Search for the cell housing the specified text and yield its [X, Y] center coordinate. 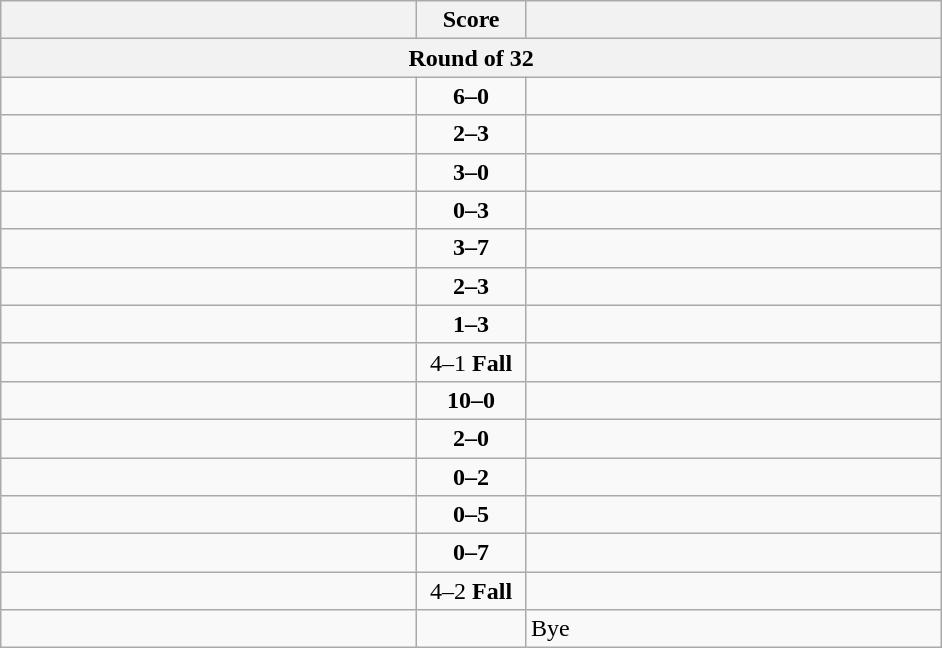
0–3 [472, 210]
1–3 [472, 324]
0–2 [472, 477]
10–0 [472, 400]
Score [472, 20]
0–7 [472, 553]
4–2 Fall [472, 591]
3–7 [472, 248]
2–0 [472, 438]
4–1 Fall [472, 362]
Bye [733, 629]
0–5 [472, 515]
Round of 32 [472, 58]
3–0 [472, 172]
6–0 [472, 96]
